For the text-containing cell, return its midpoint in [X, Y] coordinate format. 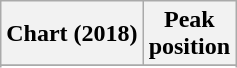
Chart (2018) [72, 34]
Peakposition [189, 34]
